Search for the cell housing the specified text and yield its (x, y) center coordinate. 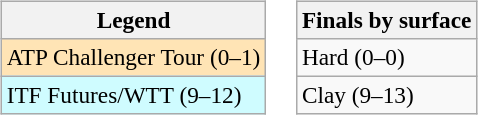
ATP Challenger Tour (0–1) (133, 57)
Finals by surface (387, 20)
Hard (0–0) (387, 57)
Clay (9–13) (387, 95)
ITF Futures/WTT (9–12) (133, 95)
Legend (133, 20)
